For the text-containing cell, return its midpoint in [x, y] coordinate format. 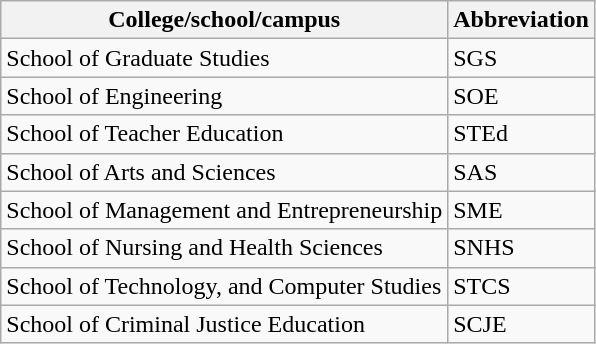
School of Arts and Sciences [224, 172]
School of Graduate Studies [224, 58]
SCJE [522, 324]
SOE [522, 96]
SME [522, 210]
SAS [522, 172]
School of Criminal Justice Education [224, 324]
School of Nursing and Health Sciences [224, 248]
School of Technology, and Computer Studies [224, 286]
Abbreviation [522, 20]
SNHS [522, 248]
STCS [522, 286]
STEd [522, 134]
School of Engineering [224, 96]
School of Management and Entrepreneurship [224, 210]
College/school/campus [224, 20]
SGS [522, 58]
School of Teacher Education [224, 134]
